Identify which cell holds the provided text, then report its (X, Y) central coordinate. 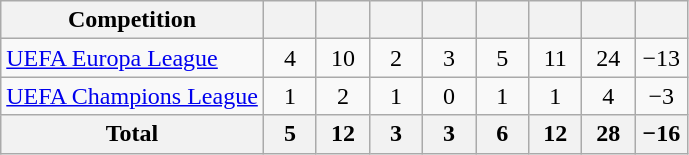
24 (608, 58)
Competition (132, 20)
−16 (662, 134)
UEFA Europa League (132, 58)
10 (342, 58)
Total (132, 134)
0 (450, 96)
UEFA Champions League (132, 96)
28 (608, 134)
−3 (662, 96)
−13 (662, 58)
6 (502, 134)
11 (556, 58)
